Search for the cell housing the specified text and yield its (x, y) center coordinate. 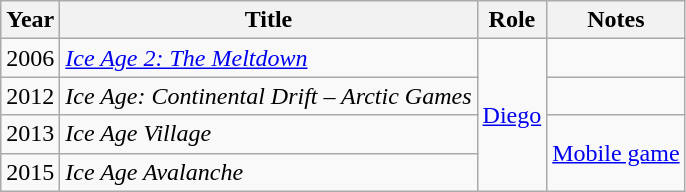
Role (512, 20)
2012 (30, 96)
Ice Age: Continental Drift – Arctic Games (268, 96)
Mobile game (616, 153)
2006 (30, 58)
Ice Age Avalanche (268, 172)
Year (30, 20)
Title (268, 20)
2015 (30, 172)
Ice Age Village (268, 134)
2013 (30, 134)
Diego (512, 115)
Ice Age 2: The Meltdown (268, 58)
Notes (616, 20)
